Search for the cell housing the specified text and yield its (x, y) center coordinate. 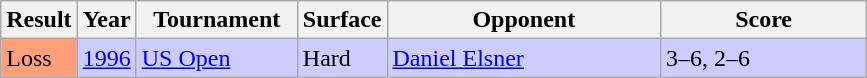
Tournament (216, 20)
US Open (216, 58)
1996 (106, 58)
Opponent (524, 20)
Score (764, 20)
Surface (342, 20)
Year (106, 20)
3–6, 2–6 (764, 58)
Daniel Elsner (524, 58)
Result (39, 20)
Hard (342, 58)
Loss (39, 58)
